From the cell containing the given text, extract its center point as [X, Y] coordinate. 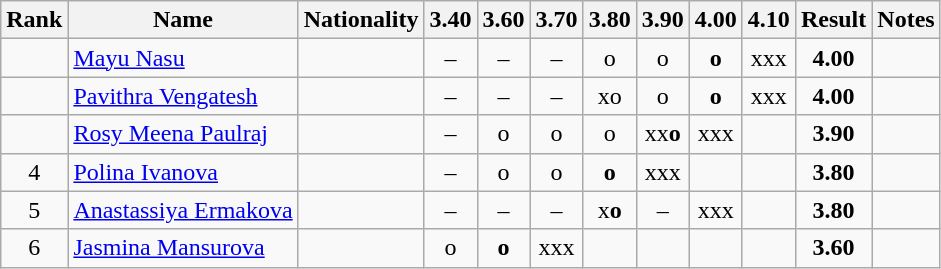
3.70 [556, 20]
Polina Ivanova [183, 172]
Pavithra Vengatesh [183, 96]
4.10 [768, 20]
Mayu Nasu [183, 58]
Name [183, 20]
Notes [906, 20]
6 [34, 248]
5 [34, 210]
Nationality [361, 20]
Jasmina Mansurova [183, 248]
4 [34, 172]
Rosy Meena Paulraj [183, 134]
3.40 [450, 20]
xxo [662, 134]
Result [833, 20]
Rank [34, 20]
Anastassiya Ermakova [183, 210]
